Return [x, y] of the center of cell containing provided text 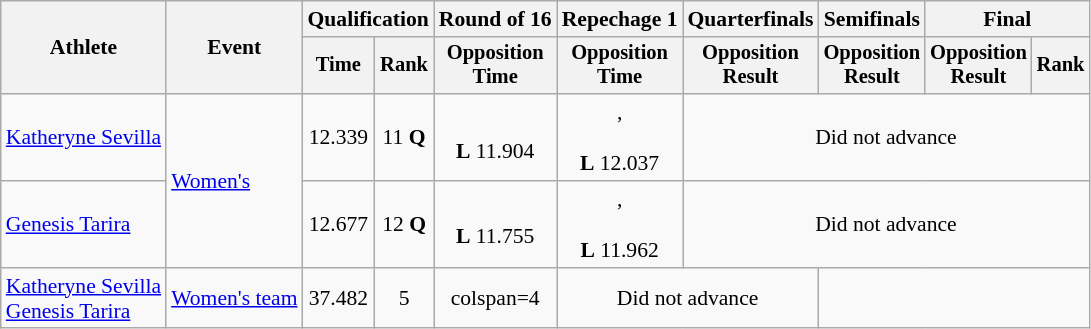
Quarterfinals [750, 19]
Women's [234, 180]
Time [339, 66]
Event [234, 48]
12.677 [339, 224]
colspan=4 [496, 298]
37.482 [339, 298]
11 Q [404, 138]
5 [404, 298]
Qualification [368, 19]
L 11.755 [496, 224]
Women's team [234, 298]
Katheryne SevillaGenesis Tarira [84, 298]
Round of 16 [496, 19]
Final [1007, 19]
Genesis Tarira [84, 224]
Repechage 1 [620, 19]
Katheryne Sevilla [84, 138]
, L 12.037 [620, 138]
12 Q [404, 224]
, L 11.962 [620, 224]
Semifinals [872, 19]
Athlete [84, 48]
L 11.904 [496, 138]
12.339 [339, 138]
